Capture the cell that displays the provided text and extract its (x, y) central coordinate. 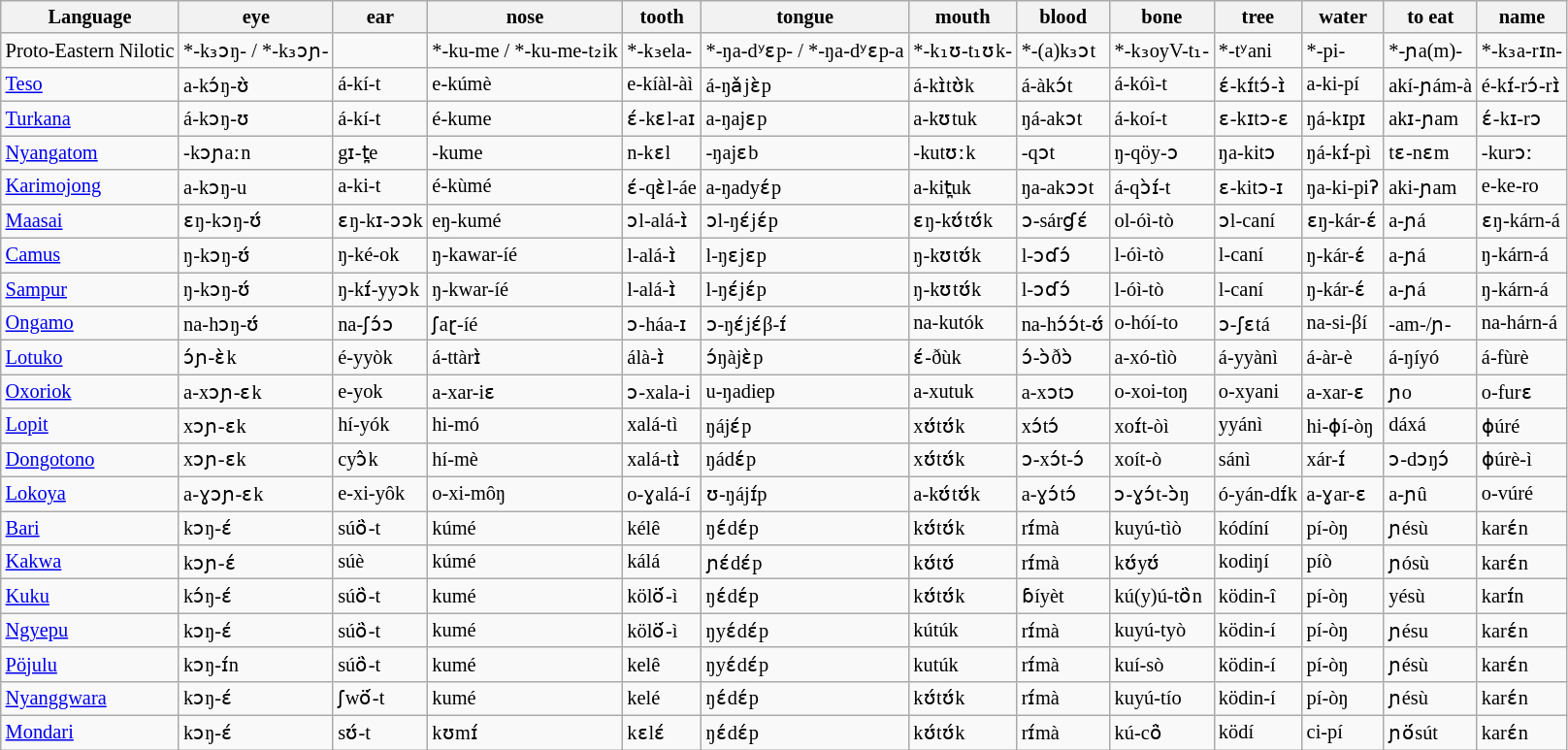
Dongotono (90, 460)
kútúk (963, 631)
ɛ́-kɛl-aɪ (662, 118)
ŋa-akɔɔt (1063, 186)
Lokoya (90, 493)
na-hɔŋ-ʊ́ (256, 322)
ŋá-kɪ́-pì (1343, 151)
*-ŋa-dʸɛp- / *-ŋa-dʸɛp-a (805, 50)
Kuku (90, 596)
mouth (963, 16)
akí-ɲám-à (1430, 83)
ɲö́sút (1430, 732)
ɛ́-kɪ́tɔ́-ɪ̀ (1258, 83)
á-ŋǎjɛ̀p (805, 83)
sánì (1258, 460)
*-k₃ɔŋ- / *-k₃ɔɲ- (256, 50)
ɔ́ŋàjɛ̀p (805, 357)
ɔ-xala-i (662, 392)
to eat (1430, 16)
Turkana (90, 118)
*-k₃oyV-t₁- (1162, 50)
kʊmɪ́ (526, 732)
Nyanggwara (90, 699)
na-si-βí (1343, 322)
a-ŋajɛp (805, 118)
ɔ-dɔŋɔ́ (1430, 460)
e-xi-yôk (380, 493)
name (1521, 16)
xɔ́tɔ́ (1063, 425)
Lopit (90, 425)
*-pi- (1343, 50)
dáxá (1430, 425)
ɛŋ-kɪ-ɔɔk (380, 221)
na-kutók (963, 322)
ɛ-kitɔ-ɪ (1258, 186)
ɸúré (1521, 425)
hí-mè (526, 460)
a-kɔŋ-u (256, 186)
píò (1343, 561)
ʃwö́-t (380, 699)
ɔ-háa-ɪ (662, 322)
tooth (662, 16)
kɔɲ-ɛ́ (256, 561)
ɔ-ʃɛtá (1258, 322)
á-yyànì (1258, 357)
a-xar-ɛ (1343, 392)
Maasai (90, 221)
ɔ́ɲ-ɛ̀k (256, 357)
kʊ́yʊ́ (1162, 561)
ear (380, 16)
a-kʊtuk (963, 118)
yyánì (1258, 425)
ʃaɽ-íé (526, 322)
ɛŋ-kɔŋ-ʊ́ (256, 221)
á-koí-t (1162, 118)
-kurɔː (1521, 151)
ɔl-alá-ɪ̀ (662, 221)
water (1343, 16)
tɛ-nɛm (1430, 151)
Kakwa (90, 561)
ŋá-kɪpɪ (1343, 118)
ɲo (1430, 392)
á-kɔŋ-ʊ (256, 118)
a-xar-iɛ (526, 392)
a-ɣɔ́tɔ́ (1063, 493)
kɔ́ŋ-ɛ́ (256, 596)
Camus (90, 254)
*-ɲa(m)- (1430, 50)
u-ŋadiep (805, 392)
ɸúrè-ì (1521, 460)
Pöjulu (90, 664)
kutúk (963, 664)
kálá (662, 561)
*-ku-me / *-ku-me-t₂ik (526, 50)
-am-/ɲ- (1430, 322)
Karimojong (90, 186)
ɛŋ-kár-ɛ́ (1343, 221)
a-xó-tìò (1162, 357)
*-k₃a-rɪn- (1521, 50)
na-ʃɔ́ɔ (380, 322)
Ongamo (90, 322)
ɛŋ-kʊ́tʊ́k (963, 221)
ɛ-kɪtɔ-ɛ (1258, 118)
Nyangatom (90, 151)
ŋá-akɔt (1063, 118)
e-kíàl-àì (662, 83)
hí-yók (380, 425)
*-tʸani (1258, 50)
sʊ́-t (380, 732)
kɔŋ-ɪ́n (256, 664)
Oxoriok (90, 392)
ɲósù (1430, 561)
súè (380, 561)
ɔ-sárɠɛ́ (1063, 221)
kelé (662, 699)
ɛ́-ðùk (963, 357)
ŋa-kitɔ (1258, 151)
kuyú-tío (1162, 699)
kodiŋí (1258, 561)
ɛ́-kɪ-rɔ (1521, 118)
kelê (662, 664)
a-ki-pí (1343, 83)
cyɔ̂k (380, 460)
a-kʊ́tʊ́k (963, 493)
tree (1258, 16)
ɛŋ-kárn-á (1521, 221)
ó-yán-dɪ́k (1258, 493)
ci-pí (1343, 732)
a-xɔɲ-ɛk (256, 392)
xoít-ò (1162, 460)
kú-cö̀ (1162, 732)
Mondari (90, 732)
á-kɪ̀tʊ̀k (963, 83)
ʊ-ŋájɪ́p (805, 493)
karɪ́n (1521, 596)
á-àkɔ́t (1063, 83)
o-xyani (1258, 392)
aki-ɲam (1430, 186)
ɔ-xɔ́t-ɔ́ (1063, 460)
kɛlɛ́ (662, 732)
ɔl-ŋɛ́jɛ́p (805, 221)
-kume (526, 151)
ŋájɛ́p (805, 425)
*-k₃ela- (662, 50)
á-fùrè (1521, 357)
ŋ-kɪ́-yyɔk (380, 289)
bone (1162, 16)
eye (256, 16)
akɪ-ɲam (1430, 118)
á-ŋíyó (1430, 357)
e-yok (380, 392)
ɲésu (1430, 631)
Proto-Eastern Nilotic (90, 50)
xalá-tɪ̀ (662, 460)
kú(y)ú-tö̀n (1162, 596)
ŋádɛ́p (805, 460)
tongue (805, 16)
kélê (662, 528)
a-xɔtɔ (1063, 392)
l-ŋɛjɛp (805, 254)
Language (90, 16)
á-ttàrɪ̀ (526, 357)
yésù (1430, 596)
xár-ɪ́ (1343, 460)
-qɔt (1063, 151)
*-k₁ʊ-t₁ʊk- (963, 50)
-kɔɲaːn (256, 151)
Teso (90, 83)
á-qɔ̀ɪ́-t (1162, 186)
e-kúmè (526, 83)
a-kɔ́ŋ-ʊ̀ (256, 83)
hi-mó (526, 425)
blood (1063, 16)
ŋ-ké-ok (380, 254)
álà-ɪ̀ (662, 357)
Bari (90, 528)
a-ɲû (1430, 493)
o-ɣalá-í (662, 493)
á-àr-è (1343, 357)
ɓíyèt (1063, 596)
na-hɔ́ɔ́t-ʊ́ (1063, 322)
ŋ-kwar-íé (526, 289)
na-hárn-á (1521, 322)
é-yyòk (380, 357)
a-ɣɔɲ-ɛk (256, 493)
a-ki-t (380, 186)
ŋa-ki-piʔ (1343, 186)
kuí-sò (1162, 664)
e-ke-ro (1521, 186)
nose (526, 16)
ŋ-qöy-ɔ (1162, 151)
l-ŋɛ́jɛ́p (805, 289)
a-kit̪uk (963, 186)
kuyú-tìò (1162, 528)
o-xi-môŋ (526, 493)
hi-ɸí-òŋ (1343, 425)
ködí (1258, 732)
kódíní (1258, 528)
ɔl-caní (1258, 221)
ɲɛ́dɛ́p (805, 561)
xoɪ́t-òì (1162, 425)
ɔ-ɣɔ́t-ɔ̀ŋ (1162, 493)
ɔ-ŋɛ́jɛ́β-ɪ́ (805, 322)
a-ɣar-ɛ (1343, 493)
*-(a)k₃ɔt (1063, 50)
a-xutuk (963, 392)
ŋ-kawar-íé (526, 254)
á-kóì-t (1162, 83)
é-kume (526, 118)
xalá-tì (662, 425)
o-vúré (1521, 493)
eŋ-kumé (526, 221)
-kutʊːk (963, 151)
o-hóí-to (1162, 322)
o-furɛ (1521, 392)
ɔ́-ɔ̀ðɔ̀ (1063, 357)
-ŋajɛb (805, 151)
kuyú-tyò (1162, 631)
Sampur (90, 289)
ol-óì-tò (1162, 221)
Ngyepu (90, 631)
n-kɛl (662, 151)
é-kùmé (526, 186)
gɪ-t̪e (380, 151)
ɛ́-qɛ̀l-áe (662, 186)
ködin-î (1258, 596)
a-ŋadyɛ́p (805, 186)
é-kɪ́-rɔ́-rɪ̀ (1521, 83)
kʊ́tʊ́ (963, 561)
Lotuko (90, 357)
o-xoi-toŋ (1162, 392)
